Return the [x, y] coordinate for the center point of the cell that contains the specified text.  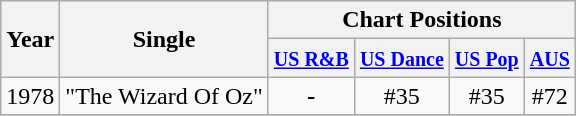
Single [164, 39]
"The Wizard Of Oz" [164, 96]
1978 [30, 96]
US R&B [311, 58]
US Pop [486, 58]
Chart Positions [422, 20]
Year [30, 39]
- [311, 96]
#72 [550, 96]
AUS [550, 58]
US Dance [402, 58]
